Output the [x, y] coordinate of the center of the cell containing the given text.  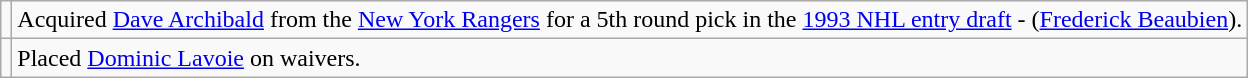
Acquired Dave Archibald from the New York Rangers for a 5th round pick in the 1993 NHL entry draft - (Frederick Beaubien). [630, 20]
Placed Dominic Lavoie on waivers. [630, 58]
